Locate the cell with the specified text and output its (X, Y) center coordinate. 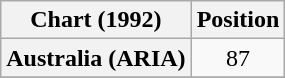
Australia (ARIA) (96, 58)
Chart (1992) (96, 20)
87 (238, 58)
Position (238, 20)
